Find where the given text appears and provide that cell's center as [x, y] coordinate. 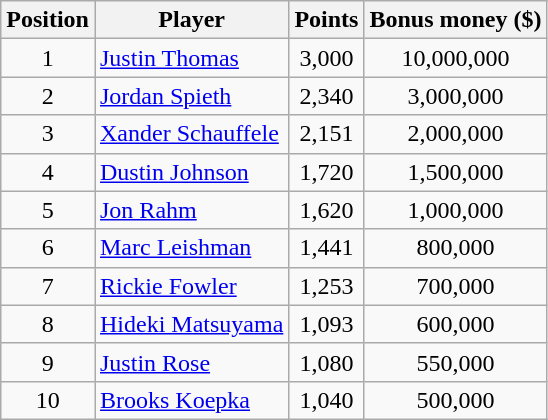
550,000 [456, 362]
1,080 [326, 362]
Xander Schauffele [191, 134]
Rickie Fowler [191, 286]
2,151 [326, 134]
Brooks Koepka [191, 400]
4 [48, 172]
800,000 [456, 248]
1,093 [326, 324]
Justin Rose [191, 362]
1,720 [326, 172]
8 [48, 324]
2 [48, 96]
Jordan Spieth [191, 96]
2,000,000 [456, 134]
2,340 [326, 96]
1,040 [326, 400]
10,000,000 [456, 58]
9 [48, 362]
700,000 [456, 286]
Hideki Matsuyama [191, 324]
1,253 [326, 286]
1,620 [326, 210]
Points [326, 20]
6 [48, 248]
Jon Rahm [191, 210]
5 [48, 210]
Justin Thomas [191, 58]
1 [48, 58]
3,000,000 [456, 96]
Position [48, 20]
500,000 [456, 400]
Dustin Johnson [191, 172]
7 [48, 286]
1,441 [326, 248]
Bonus money ($) [456, 20]
1,500,000 [456, 172]
600,000 [456, 324]
10 [48, 400]
3 [48, 134]
Marc Leishman [191, 248]
3,000 [326, 58]
1,000,000 [456, 210]
Player [191, 20]
